From the cell containing the given text, extract its center point as [x, y] coordinate. 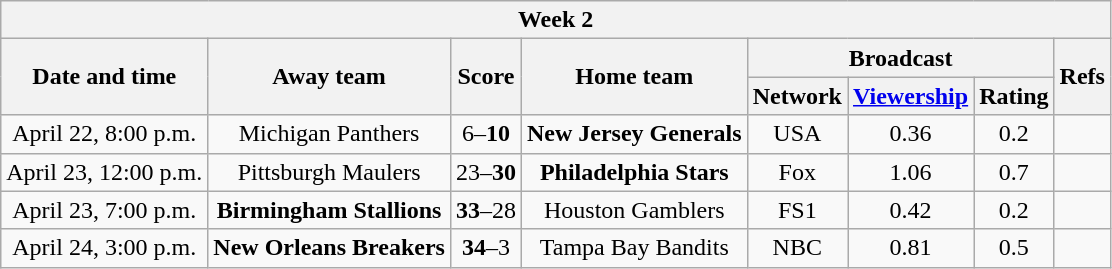
Pittsburgh Maulers [330, 172]
Birmingham Stallions [330, 210]
Houston Gamblers [634, 210]
Viewership [911, 96]
Network [797, 96]
Broadcast [900, 58]
33–28 [486, 210]
Fox [797, 172]
NBC [797, 248]
6–10 [486, 134]
Tampa Bay Bandits [634, 248]
Home team [634, 77]
Date and time [104, 77]
0.42 [911, 210]
April 24, 3:00 p.m. [104, 248]
1.06 [911, 172]
0.7 [1014, 172]
USA [797, 134]
Score [486, 77]
FS1 [797, 210]
April 23, 12:00 p.m. [104, 172]
April 23, 7:00 p.m. [104, 210]
Away team [330, 77]
0.81 [911, 248]
New Jersey Generals [634, 134]
Philadelphia Stars [634, 172]
0.36 [911, 134]
34–3 [486, 248]
New Orleans Breakers [330, 248]
Refs [1082, 77]
0.5 [1014, 248]
Rating [1014, 96]
Week 2 [556, 20]
Michigan Panthers [330, 134]
April 22, 8:00 p.m. [104, 134]
23–30 [486, 172]
